Pinpoint the cell where the given text exists, returning its (x, y) midpoint coordinate. 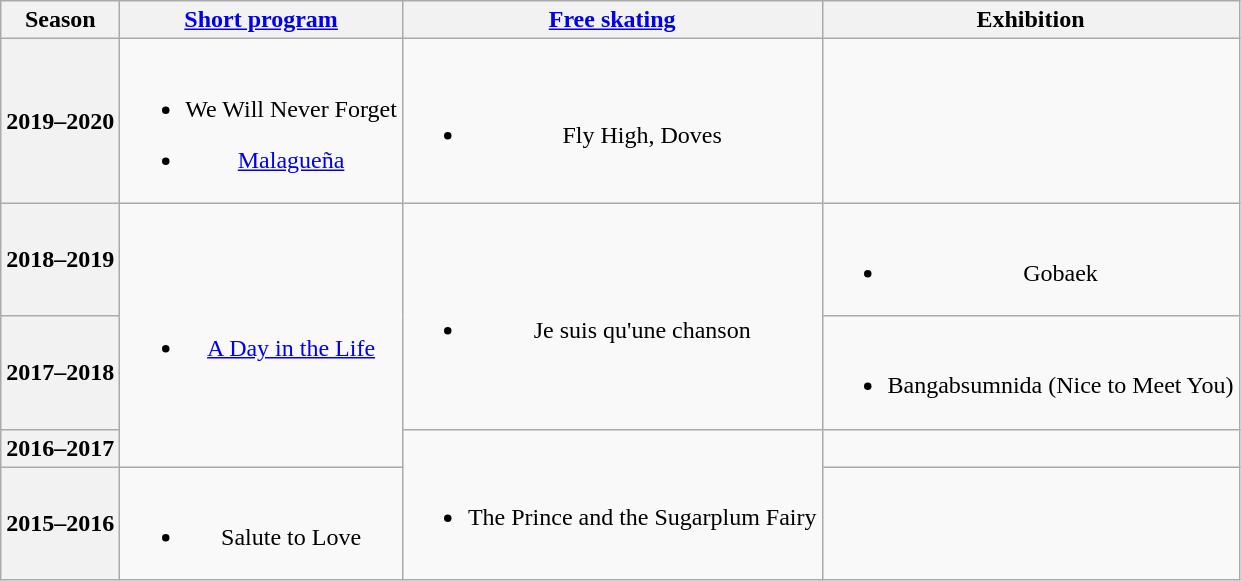
Salute to Love (262, 524)
2018–2019 (60, 260)
A Day in the Life (262, 335)
The Prince and the Sugarplum Fairy (612, 504)
Exhibition (1030, 20)
Free skating (612, 20)
2019–2020 (60, 121)
Bangabsumnida (Nice to Meet You) (1030, 372)
Short program (262, 20)
Gobaek (1030, 260)
2015–2016 (60, 524)
Fly High, Doves (612, 121)
Je suis qu'une chanson (612, 316)
2016–2017 (60, 448)
2017–2018 (60, 372)
Season (60, 20)
We Will Never Forget Malagueña (262, 121)
